Pinpoint the cell where the given text exists, returning its (x, y) midpoint coordinate. 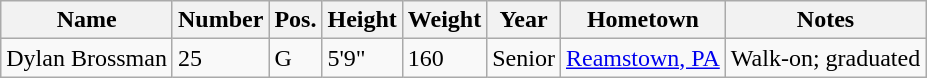
Height (362, 20)
Name (87, 20)
Walk-on; graduated (825, 58)
Senior (524, 58)
Weight (444, 20)
Dylan Brossman (87, 58)
Year (524, 20)
5'9" (362, 58)
Reamstown, PA (642, 58)
Number (220, 20)
Hometown (642, 20)
Pos. (296, 20)
160 (444, 58)
G (296, 58)
Notes (825, 20)
25 (220, 58)
